For the text-containing cell, return its midpoint in [X, Y] coordinate format. 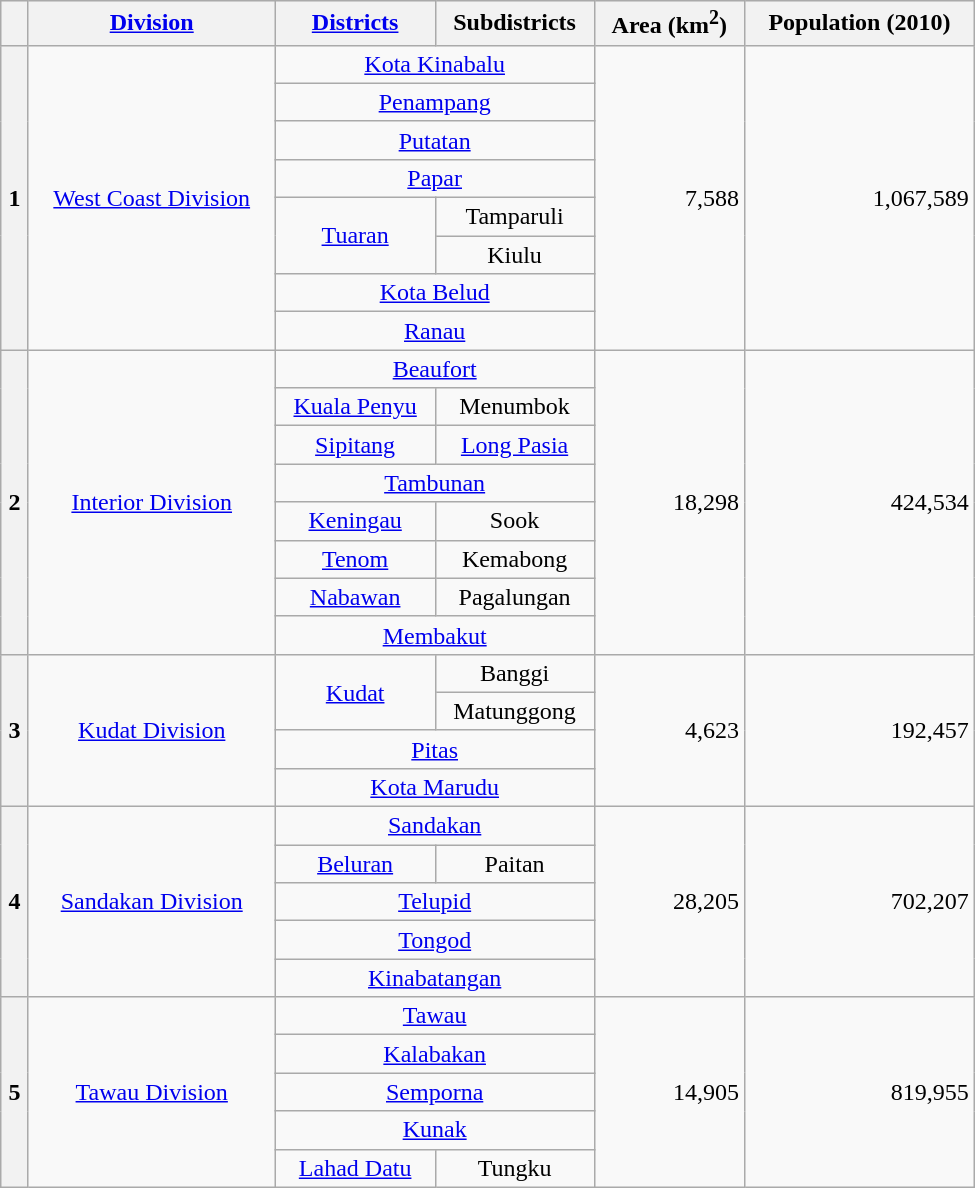
Kiulu [514, 255]
Sook [514, 521]
5 [14, 1092]
Kemabong [514, 559]
18,298 [670, 502]
Membakut [434, 635]
2 [14, 502]
Tuaran [355, 236]
7,588 [670, 197]
424,534 [860, 502]
Penampang [434, 102]
Kudat Division [152, 730]
Tambunan [434, 483]
Kudat [355, 692]
Telupid [434, 902]
14,905 [670, 1092]
Pitas [434, 749]
Papar [434, 178]
Districts [355, 24]
4,623 [670, 730]
Kuala Penyu [355, 407]
Interior Division [152, 502]
Tenom [355, 559]
28,205 [670, 902]
Tawau [434, 1016]
Tongod [434, 940]
Kalabakan [434, 1054]
Nabawan [355, 597]
Banggi [514, 673]
West Coast Division [152, 197]
Long Pasia [514, 445]
Kota Marudu [434, 787]
Sipitang [355, 445]
Area (km2) [670, 24]
Kota Kinabalu [434, 64]
3 [14, 730]
Keningau [355, 521]
Sandakan Division [152, 902]
Sandakan [434, 826]
4 [14, 902]
Semporna [434, 1092]
Kota Belud [434, 293]
Paitan [514, 864]
Kunak [434, 1130]
Kinabatangan [434, 978]
Tungku [514, 1168]
819,955 [860, 1092]
192,457 [860, 730]
Tamparuli [514, 217]
Population (2010) [860, 24]
Tawau Division [152, 1092]
Division [152, 24]
Lahad Datu [355, 1168]
1,067,589 [860, 197]
Beaufort [434, 369]
1 [14, 197]
702,207 [860, 902]
Menumbok [514, 407]
Matunggong [514, 711]
Subdistricts [514, 24]
Putatan [434, 140]
Beluran [355, 864]
Ranau [434, 331]
Pagalungan [514, 597]
